Determine the (X, Y) coordinate at the center of the cell enclosing the given text.  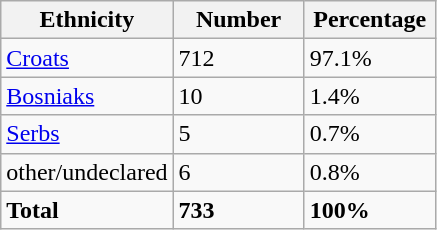
6 (238, 172)
712 (238, 58)
Total (87, 210)
Croats (87, 58)
0.7% (370, 134)
other/undeclared (87, 172)
Serbs (87, 134)
97.1% (370, 58)
1.4% (370, 96)
733 (238, 210)
Bosniaks (87, 96)
10 (238, 96)
Number (238, 20)
100% (370, 210)
Percentage (370, 20)
5 (238, 134)
Ethnicity (87, 20)
0.8% (370, 172)
